Identify which cell holds the provided text, then report its [X, Y] central coordinate. 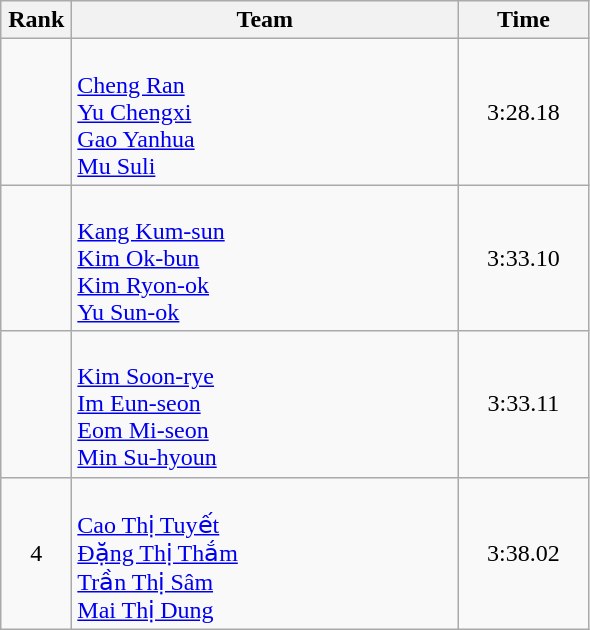
3:33.10 [524, 258]
3:33.11 [524, 404]
Cao Thị TuyếtĐặng Thị ThắmTrần Thị SâmMai Thị Dung [265, 553]
3:38.02 [524, 553]
Rank [36, 20]
Cheng RanYu ChengxiGao YanhuaMu Suli [265, 112]
Kang Kum-sunKim Ok-bunKim Ryon-okYu Sun-ok [265, 258]
4 [36, 553]
3:28.18 [524, 112]
Team [265, 20]
Kim Soon-ryeIm Eun-seonEom Mi-seonMin Su-hyoun [265, 404]
Time [524, 20]
